Determine the [x, y] coordinate at the center of the cell enclosing the given text.  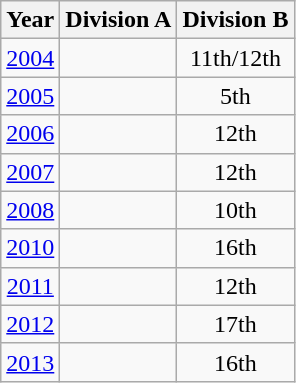
2012 [30, 324]
17th [236, 324]
5th [236, 96]
2008 [30, 210]
Division A [118, 20]
2013 [30, 362]
2004 [30, 58]
10th [236, 210]
2005 [30, 96]
2006 [30, 134]
2007 [30, 172]
Division B [236, 20]
Year [30, 20]
2011 [30, 286]
11th/12th [236, 58]
2010 [30, 248]
